Provide the [X, Y] coordinate of the cell's center where the given text is located.  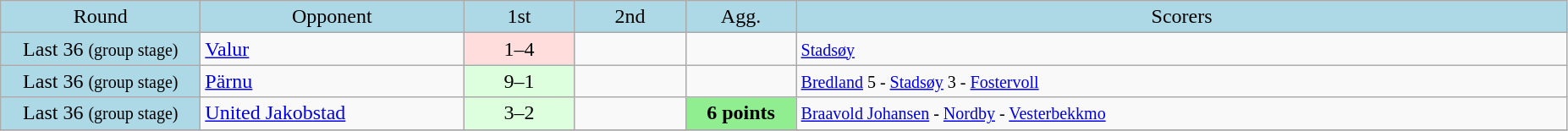
3–2 [520, 113]
Agg. [741, 17]
Valur [332, 49]
Scorers [1181, 17]
Opponent [332, 17]
1–4 [520, 49]
Round [101, 17]
2nd [630, 17]
United Jakobstad [332, 113]
Braavold Johansen - Nordby - Vesterbekkmo [1181, 113]
9–1 [520, 81]
Bredland 5 - Stadsøy 3 - Fostervoll [1181, 81]
Pärnu [332, 81]
1st [520, 17]
6 points [741, 113]
Stadsøy [1181, 49]
